Scan for the cell matching the given text and deliver its [x, y] coordinate at center. 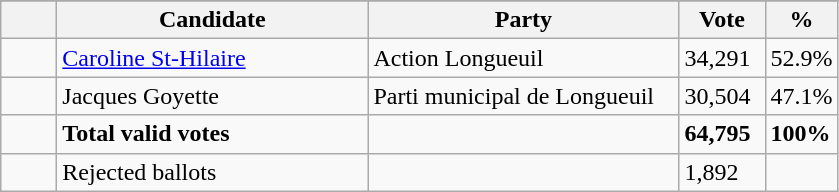
52.9% [802, 58]
30,504 [722, 96]
Rejected ballots [212, 172]
Candidate [212, 20]
% [802, 20]
34,291 [722, 58]
Parti municipal de Longueuil [524, 96]
Jacques Goyette [212, 96]
47.1% [802, 96]
Total valid votes [212, 134]
Caroline St-Hilaire [212, 58]
Vote [722, 20]
1,892 [722, 172]
64,795 [722, 134]
100% [802, 134]
Party [524, 20]
Action Longueuil [524, 58]
